Extract the (X, Y) coordinate from the center of the cell holding the provided text.  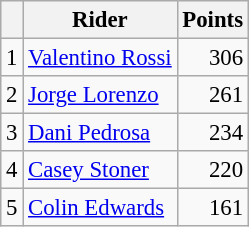
2 (12, 95)
5 (12, 208)
161 (212, 208)
Dani Pedrosa (100, 133)
Valentino Rossi (100, 58)
Rider (100, 20)
3 (12, 133)
306 (212, 58)
Jorge Lorenzo (100, 95)
4 (12, 170)
234 (212, 133)
261 (212, 95)
220 (212, 170)
Points (212, 20)
Casey Stoner (100, 170)
Colin Edwards (100, 208)
1 (12, 58)
